Determine the [X, Y] coordinate at the center of the cell enclosing the given text.  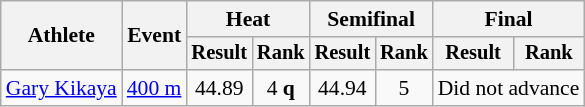
Semifinal [372, 19]
Did not advance [509, 88]
Heat [248, 19]
Final [509, 19]
400 m [154, 88]
Event [154, 36]
44.89 [219, 88]
44.94 [343, 88]
5 [404, 88]
Gary Kikaya [62, 88]
Athlete [62, 36]
4 q [281, 88]
